Detect which cell encompasses the target text, then output its (X, Y) center coordinate. 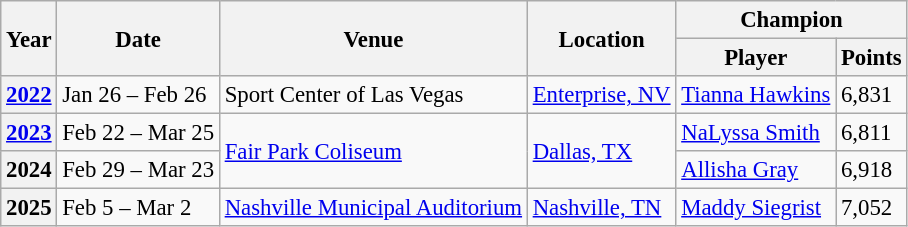
Location (602, 38)
Feb 5 – Mar 2 (138, 208)
Feb 22 – Mar 25 (138, 133)
2023 (29, 133)
6,831 (872, 95)
2024 (29, 170)
Enterprise, NV (602, 95)
Player (756, 58)
Sport Center of Las Vegas (373, 95)
Maddy Siegrist (756, 208)
Allisha Gray (756, 170)
Year (29, 38)
Points (872, 58)
Champion (792, 20)
Nashville Municipal Auditorium (373, 208)
Venue (373, 38)
Jan 26 – Feb 26 (138, 95)
Nashville, TN (602, 208)
2025 (29, 208)
Feb 29 – Mar 23 (138, 170)
Date (138, 38)
Tianna Hawkins (756, 95)
6,918 (872, 170)
Fair Park Coliseum (373, 152)
6,811 (872, 133)
7,052 (872, 208)
2022 (29, 95)
NaLyssa Smith (756, 133)
Dallas, TX (602, 152)
